Provide the [x, y] coordinate of the cell's center where the given text is located.  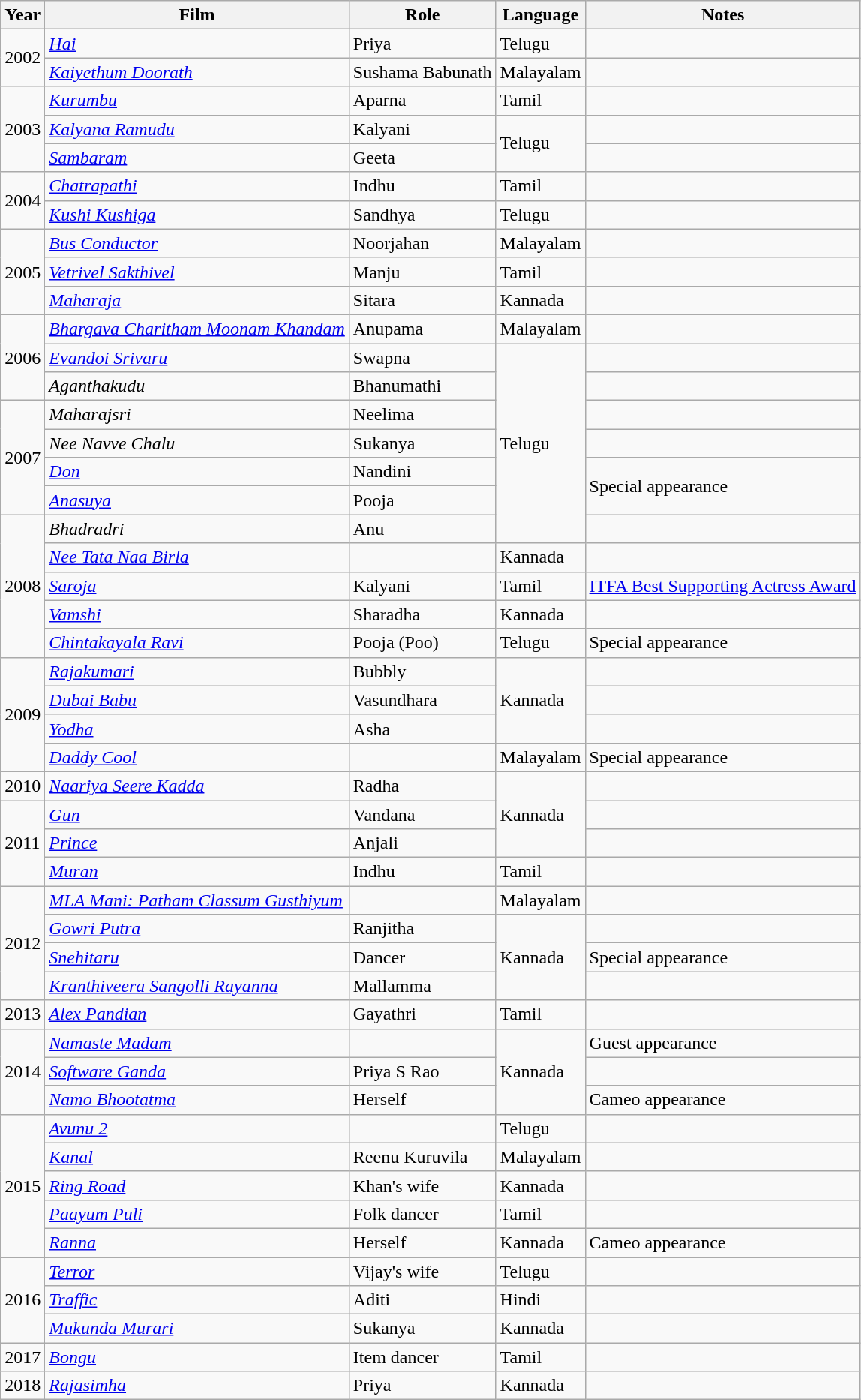
Vetrivel Sakthivel [197, 272]
Dancer [422, 957]
Hai [197, 44]
Dubai Babu [197, 700]
Anjali [422, 843]
Mallamma [422, 986]
Role [422, 15]
Kalyana Ramudu [197, 129]
Bus Conductor [197, 243]
2008 [22, 586]
Ring Road [197, 1185]
Chatrapathi [197, 186]
Language [540, 15]
2013 [22, 1014]
Mukunda Murari [197, 1329]
Anasuya [197, 500]
Nee Navve Chalu [197, 443]
Bhadradri [197, 529]
Radha [422, 786]
Aparna [422, 101]
2007 [22, 458]
Bongu [197, 1357]
Rajakumari [197, 671]
Rajasimha [197, 1386]
2005 [22, 272]
Bubbly [422, 671]
Notes [723, 15]
Vasundhara [422, 700]
Geeta [422, 158]
Bhanumathi [422, 386]
Aditi [422, 1300]
Folk dancer [422, 1214]
2010 [22, 786]
Priya S Rao [422, 1071]
Prince [197, 843]
2004 [22, 200]
Gowri Putra [197, 929]
2002 [22, 58]
Pooja [422, 500]
Gayathri [422, 1014]
Aganthakudu [197, 386]
2015 [22, 1185]
Maharaja [197, 300]
Chintakayala Ravi [197, 643]
Snehitaru [197, 957]
Guest appearance [723, 1043]
Software Ganda [197, 1071]
Vijay's wife [422, 1272]
2009 [22, 714]
Kurumbu [197, 101]
2017 [22, 1357]
Reenu Kuruvila [422, 1157]
Kushi Kushiga [197, 215]
Alex Pandian [197, 1014]
Anupama [422, 329]
2003 [22, 129]
Year [22, 15]
2006 [22, 357]
Daddy Cool [197, 757]
Manju [422, 272]
Hindi [540, 1300]
MLA Mani: Patham Classum Gusthiyum [197, 900]
Naariya Seere Kadda [197, 786]
Anu [422, 529]
Sharadha [422, 614]
Muran [197, 872]
Bhargava Charitham Moonam Khandam [197, 329]
Paayum Puli [197, 1214]
Ranjitha [422, 929]
Pooja (Poo) [422, 643]
Ranna [197, 1242]
Saroja [197, 586]
Avunu 2 [197, 1128]
Neelima [422, 415]
Sandhya [422, 215]
Sambaram [197, 158]
Item dancer [422, 1357]
Don [197, 472]
Noorjahan [422, 243]
Swapna [422, 358]
Gun [197, 814]
Sushama Babunath [422, 72]
2014 [22, 1071]
Traffic [197, 1300]
Namo Bhootatma [197, 1100]
Vamshi [197, 614]
Kanal [197, 1157]
2018 [22, 1386]
Terror [197, 1272]
2011 [22, 843]
Yodha [197, 729]
Kranthiveera Sangolli Rayanna [197, 986]
2016 [22, 1300]
Evandoi Srivaru [197, 358]
2012 [22, 943]
Sitara [422, 300]
Asha [422, 729]
Namaste Madam [197, 1043]
Vandana [422, 814]
Maharajsri [197, 415]
Nandini [422, 472]
Film [197, 15]
Nee Tata Naa Birla [197, 557]
Kaiyethum Doorath [197, 72]
ITFA Best Supporting Actress Award [723, 586]
Khan's wife [422, 1185]
